From the cell containing the given text, extract its center point as (x, y) coordinate. 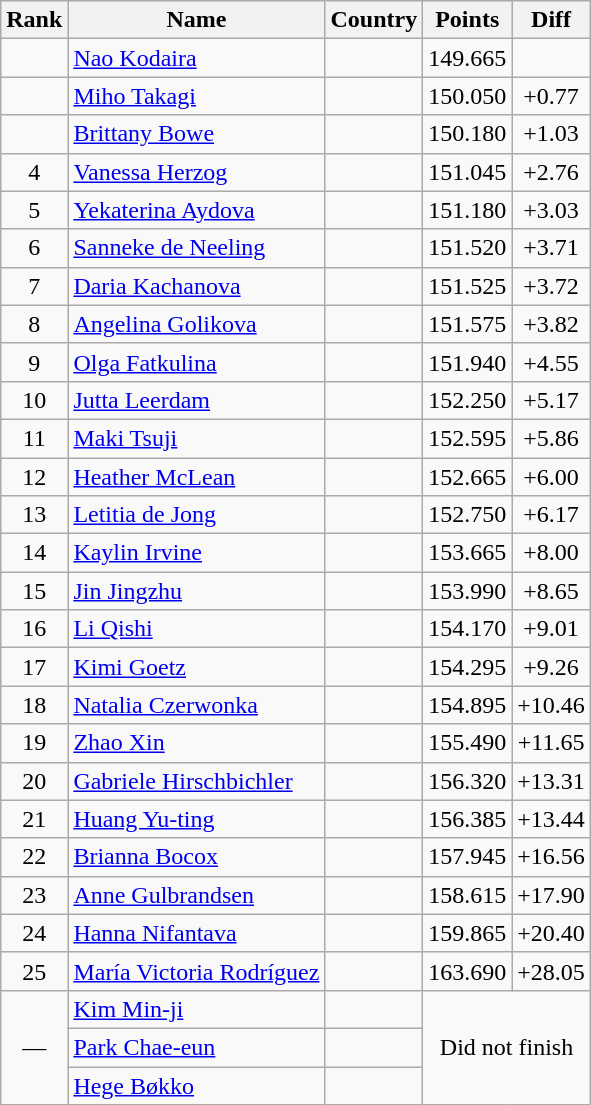
Hanna Nifantava (196, 933)
151.045 (468, 172)
5 (34, 210)
152.595 (468, 438)
+3.03 (552, 210)
156.385 (468, 819)
Yekaterina Aydova (196, 210)
Zhao Xin (196, 743)
+4.55 (552, 362)
18 (34, 705)
Anne Gulbrandsen (196, 895)
163.690 (468, 971)
Daria Kachanova (196, 286)
155.490 (468, 743)
Kimi Goetz (196, 667)
Huang Yu-ting (196, 819)
151.180 (468, 210)
+3.72 (552, 286)
25 (34, 971)
+0.77 (552, 96)
+9.01 (552, 629)
6 (34, 248)
Park Chae-eun (196, 1047)
Maki Tsuji (196, 438)
154.295 (468, 667)
23 (34, 895)
Natalia Czerwonka (196, 705)
20 (34, 781)
4 (34, 172)
15 (34, 591)
159.865 (468, 933)
154.170 (468, 629)
154.895 (468, 705)
24 (34, 933)
149.665 (468, 58)
Hege Bøkko (196, 1085)
151.940 (468, 362)
Nao Kodaira (196, 58)
150.050 (468, 96)
Letitia de Jong (196, 515)
Brittany Bowe (196, 134)
Kim Min-ji (196, 1009)
+8.00 (552, 553)
22 (34, 857)
152.665 (468, 477)
Olga Fatkulina (196, 362)
158.615 (468, 895)
Jin Jingzhu (196, 591)
+13.44 (552, 819)
Points (468, 20)
+20.40 (552, 933)
153.665 (468, 553)
Sanneke de Neeling (196, 248)
151.520 (468, 248)
Name (196, 20)
8 (34, 324)
Vanessa Herzog (196, 172)
+2.76 (552, 172)
+16.56 (552, 857)
Miho Takagi (196, 96)
151.575 (468, 324)
+13.31 (552, 781)
+5.86 (552, 438)
Did not finish (507, 1047)
+3.82 (552, 324)
153.990 (468, 591)
Gabriele Hirschbichler (196, 781)
152.750 (468, 515)
21 (34, 819)
10 (34, 400)
+17.90 (552, 895)
7 (34, 286)
Kaylin Irvine (196, 553)
+9.26 (552, 667)
Diff (552, 20)
Heather McLean (196, 477)
11 (34, 438)
Jutta Leerdam (196, 400)
13 (34, 515)
Li Qishi (196, 629)
152.250 (468, 400)
16 (34, 629)
Country (374, 20)
Rank (34, 20)
Brianna Bocox (196, 857)
+11.65 (552, 743)
157.945 (468, 857)
19 (34, 743)
+6.00 (552, 477)
+1.03 (552, 134)
María Victoria Rodríguez (196, 971)
17 (34, 667)
+5.17 (552, 400)
14 (34, 553)
+3.71 (552, 248)
+10.46 (552, 705)
— (34, 1047)
12 (34, 477)
+28.05 (552, 971)
150.180 (468, 134)
9 (34, 362)
151.525 (468, 286)
+8.65 (552, 591)
Angelina Golikova (196, 324)
156.320 (468, 781)
+6.17 (552, 515)
